Determine the (x, y) coordinate at the center of the cell enclosing the given text.  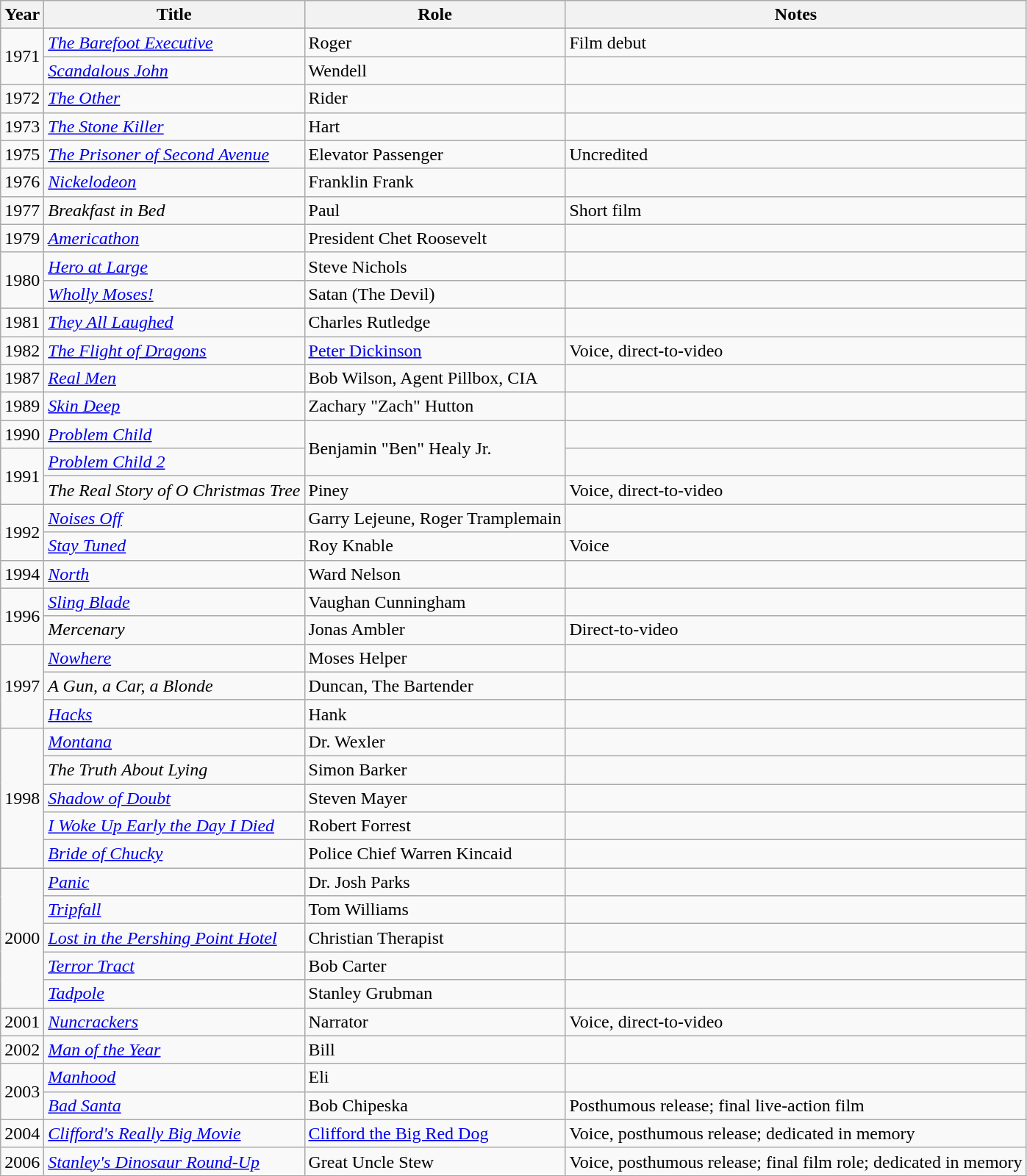
Notes (795, 15)
2003 (22, 1091)
Posthumous release; final live-action film (795, 1105)
Piney (435, 490)
Breakfast in Bed (174, 210)
Bob Chipeska (435, 1105)
Steve Nichols (435, 266)
The Stone Killer (174, 126)
The Real Story of O Christmas Tree (174, 490)
The Prisoner of Second Avenue (174, 154)
Franklin Frank (435, 182)
Problem Child (174, 434)
Skin Deep (174, 406)
Year (22, 15)
Simon Barker (435, 770)
Stanley's Dinosaur Round-Up (174, 1161)
Manhood (174, 1078)
Noises Off (174, 518)
Terror Tract (174, 966)
1981 (22, 322)
The Truth About Lying (174, 770)
1990 (22, 434)
Uncredited (795, 154)
President Chet Roosevelt (435, 238)
Dr. Wexler (435, 742)
Role (435, 15)
Hero at Large (174, 266)
Garry Lejeune, Roger Tramplemain (435, 518)
Hacks (174, 714)
1987 (22, 379)
Nickelodeon (174, 182)
Roger (435, 43)
1976 (22, 182)
1994 (22, 574)
Real Men (174, 379)
1979 (22, 238)
Christian Therapist (435, 938)
Police Chief Warren Kincaid (435, 854)
A Gun, a Car, a Blonde (174, 686)
Tadpole (174, 994)
Man of the Year (174, 1050)
Ward Nelson (435, 574)
I Woke Up Early the Day I Died (174, 826)
Moses Helper (435, 658)
Problem Child 2 (174, 462)
1997 (22, 686)
1973 (22, 126)
1975 (22, 154)
2004 (22, 1133)
1996 (22, 616)
Stanley Grubman (435, 994)
Paul (435, 210)
Satan (The Devil) (435, 294)
Vaughan Cunningham (435, 602)
1977 (22, 210)
Clifford the Big Red Dog (435, 1133)
Voice, posthumous release; final film role; dedicated in memory (795, 1161)
Panic (174, 882)
Robert Forrest (435, 826)
Great Uncle Stew (435, 1161)
Elevator Passenger (435, 154)
Bride of Chucky (174, 854)
Bob Carter (435, 966)
They All Laughed (174, 322)
Narrator (435, 1022)
Mercenary (174, 630)
Nuncrackers (174, 1022)
Bill (435, 1050)
Montana (174, 742)
Bob Wilson, Agent Pillbox, CIA (435, 379)
The Barefoot Executive (174, 43)
Dr. Josh Parks (435, 882)
Shadow of Doubt (174, 797)
Voice (795, 546)
1991 (22, 476)
Clifford's Really Big Movie (174, 1133)
1972 (22, 98)
Wholly Moses! (174, 294)
Steven Mayer (435, 797)
Eli (435, 1078)
North (174, 574)
Hart (435, 126)
2000 (22, 938)
Voice, posthumous release; dedicated in memory (795, 1133)
1989 (22, 406)
Nowhere (174, 658)
Stay Tuned (174, 546)
2001 (22, 1022)
Wendell (435, 71)
Hank (435, 714)
The Flight of Dragons (174, 351)
The Other (174, 98)
Tripfall (174, 910)
Film debut (795, 43)
Peter Dickinson (435, 351)
1971 (22, 57)
Roy Knable (435, 546)
1998 (22, 797)
2002 (22, 1050)
Direct-to-video (795, 630)
Duncan, The Bartender (435, 686)
Title (174, 15)
1982 (22, 351)
Short film (795, 210)
Benjamin "Ben" Healy Jr. (435, 448)
Tom Williams (435, 910)
1980 (22, 280)
1992 (22, 532)
Scandalous John (174, 71)
Jonas Ambler (435, 630)
Sling Blade (174, 602)
Zachary "Zach" Hutton (435, 406)
Lost in the Pershing Point Hotel (174, 938)
Bad Santa (174, 1105)
Charles Rutledge (435, 322)
2006 (22, 1161)
Rider (435, 98)
Americathon (174, 238)
